Provide the (X, Y) coordinate of the cell's center where the given text is located.  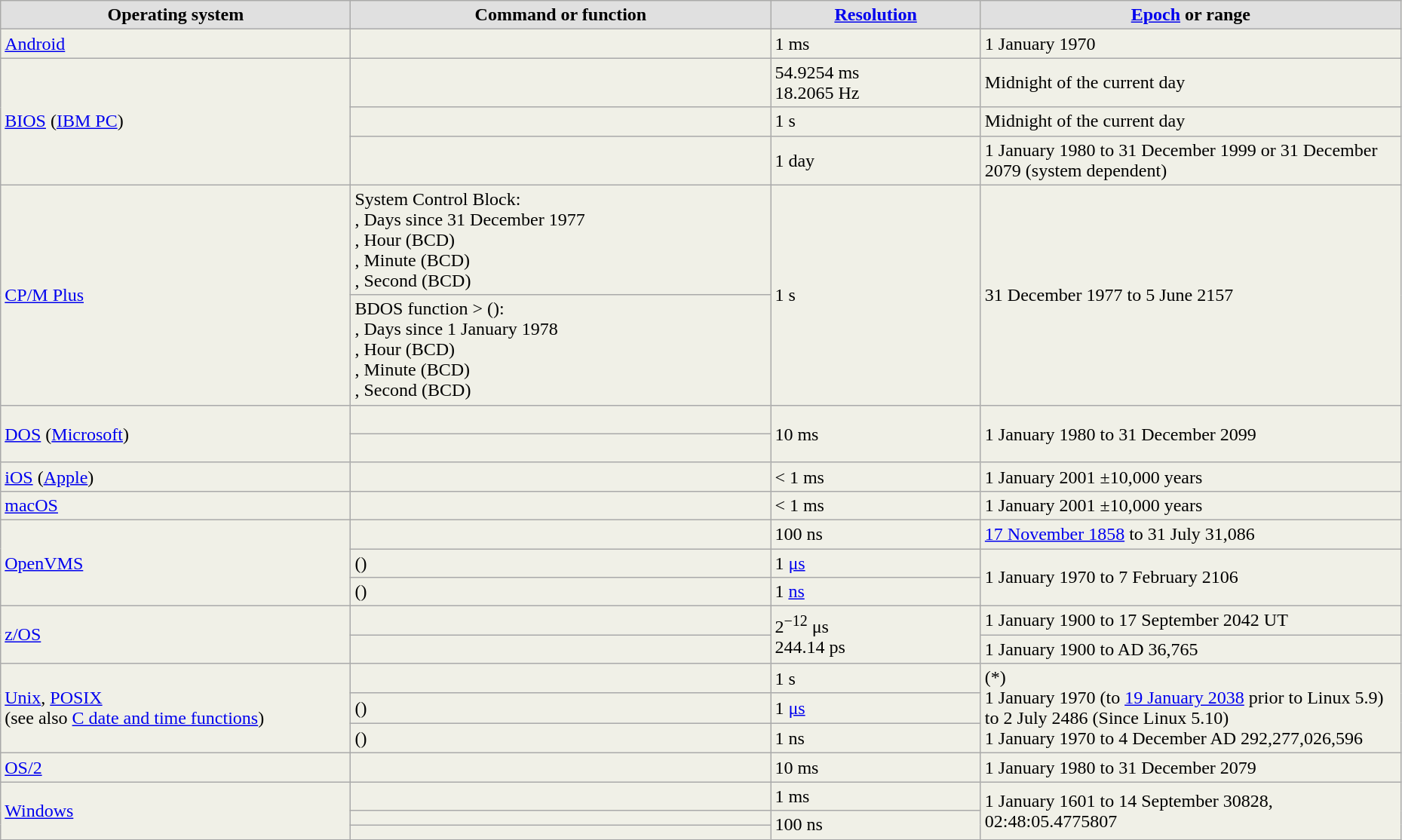
BIOS (IBM PC) (176, 121)
2−12 μs 244.14 ps (876, 635)
OpenVMS (176, 563)
1 January 1980 to 31 December 2099 (1190, 434)
Command or function (561, 15)
Epoch or range (1190, 15)
Resolution (876, 15)
1 January 1900 to 17 September 2042 UT (1190, 621)
System Control Block: , Days since 31 December 1977 , Hour (BCD) , Minute (BCD) , Second (BCD) (561, 240)
1 day (876, 160)
1 January 1601 to 14 September 30828, 02:48:05.4775807 (1190, 811)
Unix, POSIX (see also C date and time functions) (176, 709)
54.9254 ms 18.2065 Hz (876, 83)
CP/M Plus (176, 295)
Operating system (176, 15)
1 January 1900 to AD 36,765 (1190, 649)
1 January 1980 to 31 December 1999 or 31 December 2079 (system dependent) (1190, 160)
iOS (Apple) (176, 477)
BDOS function > (): , Days since 1 January 1978 , Hour (BCD) , Minute (BCD) , Second (BCD) (561, 350)
1 January 1970 (1190, 44)
Windows (176, 811)
17 November 1858 to 31 July 31,086 (1190, 534)
DOS (Microsoft) (176, 434)
Android (176, 44)
1 January 1970 to 7 February 2106 (1190, 578)
z/OS (176, 635)
macOS (176, 505)
31 December 1977 to 5 June 2157 (1190, 295)
1 January 1980 to 31 December 2079 (1190, 768)
OS/2 (176, 768)
(*) 1 January 1970 (to 19 January 2038 prior to Linux 5.9) to 2 July 2486 (Since Linux 5.10)1 January 1970 to 4 December AD 292,277,026,596 (1190, 709)
